Capture the cell that displays the provided text and extract its (X, Y) central coordinate. 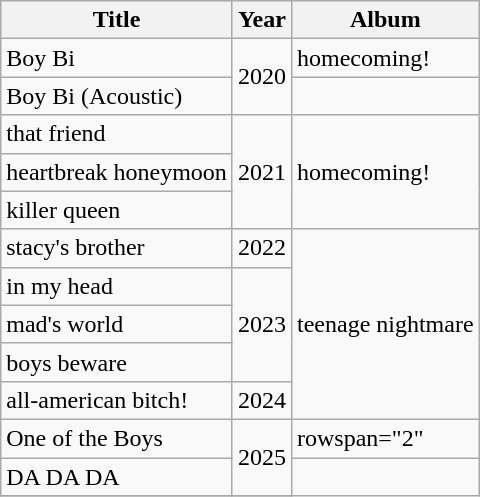
2021 (262, 172)
teenage nightmare (385, 324)
Album (385, 20)
in my head (117, 286)
2023 (262, 324)
rowspan="2" (385, 438)
Title (117, 20)
Year (262, 20)
killer queen (117, 210)
stacy's brother (117, 248)
2024 (262, 400)
boys beware (117, 362)
2020 (262, 77)
One of the Boys (117, 438)
DA DA DA (117, 477)
mad's world (117, 324)
that friend (117, 134)
all-american bitch! (117, 400)
2022 (262, 248)
Boy Bi (117, 58)
Boy Bi (Acoustic) (117, 96)
2025 (262, 457)
heartbreak honeymoon (117, 172)
